Determine the (X, Y) coordinate at the center of the cell enclosing the given text.  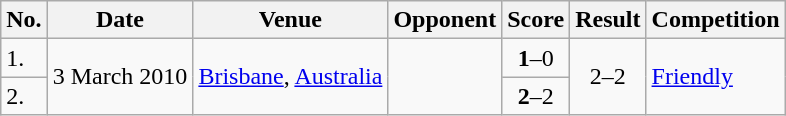
Opponent (445, 20)
2. (24, 96)
Friendly (716, 77)
Venue (290, 20)
Date (120, 20)
Score (536, 20)
Result (608, 20)
No. (24, 20)
3 March 2010 (120, 77)
1–0 (536, 58)
1. (24, 58)
Brisbane, Australia (290, 77)
Competition (716, 20)
